Locate the cell with the specified text and output its [X, Y] center coordinate. 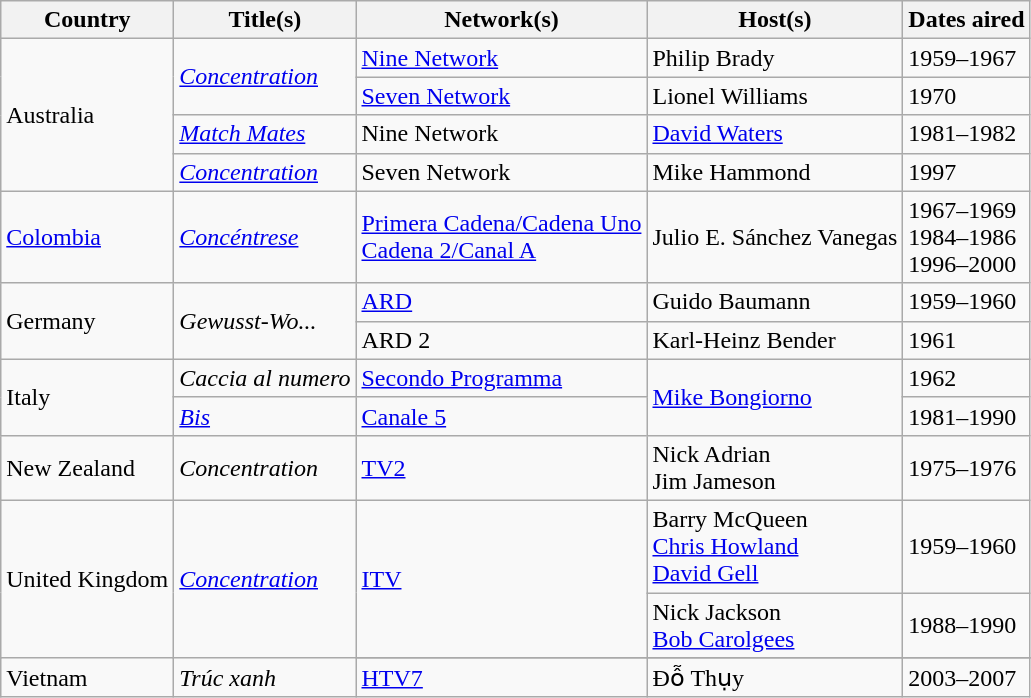
1961 [966, 340]
David Waters [775, 134]
Dates aired [966, 20]
Secondo Programma [502, 378]
Vietnam [88, 678]
Australia [88, 115]
1967–19691984–19861996–2000 [966, 237]
Bis [265, 416]
Caccia al numero [265, 378]
Nick JacksonBob Carolgees [775, 624]
1959–1967 [966, 58]
Philip Brady [775, 58]
1988–1990 [966, 624]
Trúc xanh [265, 678]
Lionel Williams [775, 96]
Title(s) [265, 20]
Colombia [88, 237]
Match Mates [265, 134]
ITV [502, 578]
1997 [966, 172]
Gewusst-Wo... [265, 321]
1981–1982 [966, 134]
TV2 [502, 468]
1975–1976 [966, 468]
Karl-Heinz Bender [775, 340]
Canale 5 [502, 416]
Concéntrese [265, 237]
Guido Baumann [775, 302]
1970 [966, 96]
Nick AdrianJim Jameson [775, 468]
United Kingdom [88, 578]
Country [88, 20]
Mike Bongiorno [775, 397]
Host(s) [775, 20]
Julio E. Sánchez Vanegas [775, 237]
Germany [88, 321]
Network(s) [502, 20]
Italy [88, 397]
Primera Cadena/Cadena UnoCadena 2/Canal A [502, 237]
2003–2007 [966, 678]
1962 [966, 378]
HTV7 [502, 678]
ARD [502, 302]
New Zealand [88, 468]
Đỗ Thụy [775, 678]
1981–1990 [966, 416]
Mike Hammond [775, 172]
ARD 2 [502, 340]
Barry McQueenChris HowlandDavid Gell [775, 546]
